Capture the cell that displays the provided text and extract its (X, Y) central coordinate. 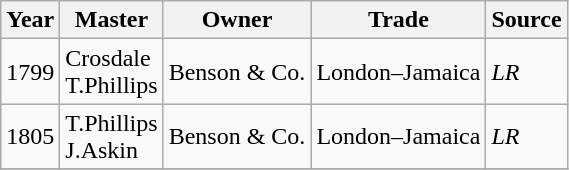
Trade (398, 20)
1805 (30, 136)
1799 (30, 72)
Owner (237, 20)
Year (30, 20)
T.PhillipsJ.Askin (112, 136)
Master (112, 20)
Source (526, 20)
CrosdaleT.Phillips (112, 72)
